Output the [X, Y] coordinate of the center of the cell containing the given text.  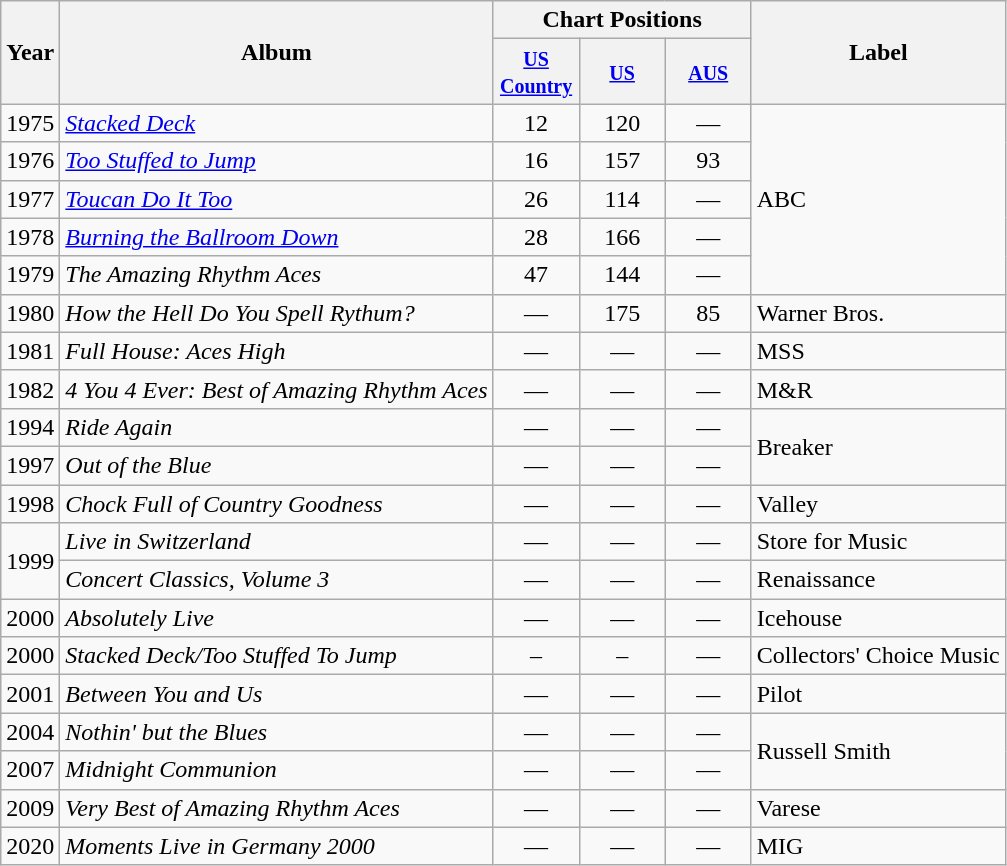
1977 [30, 199]
Album [276, 52]
Stacked Deck [276, 123]
How the Hell Do You Spell Rythum? [276, 313]
ABC [878, 199]
US [622, 72]
114 [622, 199]
16 [536, 161]
Stacked Deck/Too Stuffed To Jump [276, 656]
Chock Full of Country Goodness [276, 503]
Renaissance [878, 580]
AUS [708, 72]
28 [536, 237]
175 [622, 313]
M&R [878, 389]
2001 [30, 694]
Collectors' Choice Music [878, 656]
1980 [30, 313]
Russell Smith [878, 751]
12 [536, 123]
93 [708, 161]
47 [536, 275]
1999 [30, 561]
157 [622, 161]
The Amazing Rhythm Aces [276, 275]
Midnight Communion [276, 770]
Valley [878, 503]
85 [708, 313]
Ride Again [276, 427]
1976 [30, 161]
1982 [30, 389]
120 [622, 123]
Year [30, 52]
Warner Bros. [878, 313]
Out of the Blue [276, 465]
4 You 4 Ever: Best of Amazing Rhythm Aces [276, 389]
US Country [536, 72]
Very Best of Amazing Rhythm Aces [276, 808]
1978 [30, 237]
Pilot [878, 694]
2009 [30, 808]
26 [536, 199]
Nothin' but the Blues [276, 732]
2007 [30, 770]
2004 [30, 732]
1994 [30, 427]
144 [622, 275]
1979 [30, 275]
Store for Music [878, 542]
1997 [30, 465]
Icehouse [878, 618]
Toucan Do It Too [276, 199]
Concert Classics, Volume 3 [276, 580]
Full House: Aces High [276, 351]
Label [878, 52]
Between You and Us [276, 694]
1998 [30, 503]
Burning the Ballroom Down [276, 237]
Too Stuffed to Jump [276, 161]
1981 [30, 351]
Breaker [878, 446]
Absolutely Live [276, 618]
166 [622, 237]
MIG [878, 846]
MSS [878, 351]
2020 [30, 846]
Live in Switzerland [276, 542]
Chart Positions [622, 20]
Varese [878, 808]
1975 [30, 123]
Moments Live in Germany 2000 [276, 846]
